Return (x, y) of the center of cell containing provided text 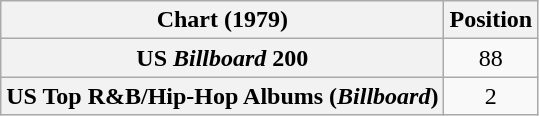
US Billboard 200 (222, 58)
2 (491, 96)
US Top R&B/Hip-Hop Albums (Billboard) (222, 96)
88 (491, 58)
Position (491, 20)
Chart (1979) (222, 20)
